Extract the (x, y) coordinate from the center of the cell holding the provided text.  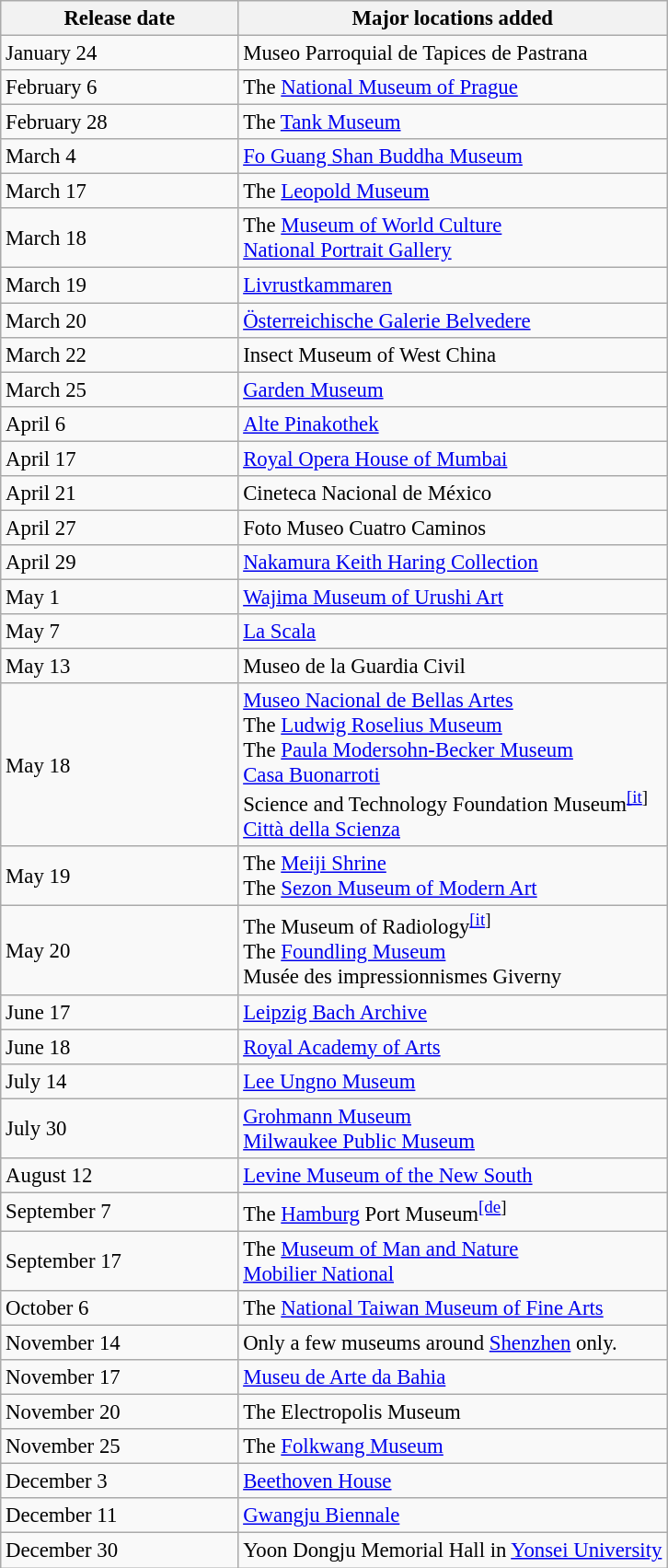
Alte Pinakothek (453, 424)
February 28 (120, 122)
The National Museum of Prague (453, 87)
Royal Opera House of Mumbai (453, 459)
June 17 (120, 1012)
Fo Guang Shan Buddha Museum (453, 157)
Release date (120, 18)
La Scala (453, 632)
May 1 (120, 597)
The Hamburg Port Museum[de] (453, 1212)
Only a few museums around Shenzhen only. (453, 1343)
December 3 (120, 1481)
November 25 (120, 1446)
The Museum of Man and Nature Mobilier National (453, 1261)
October 6 (120, 1308)
May 7 (120, 632)
December 30 (120, 1551)
April 17 (120, 459)
November 20 (120, 1412)
Beethoven House (453, 1481)
Insect Museum of West China (453, 354)
Grohmann Museum Milwaukee Public Museum (453, 1129)
March 17 (120, 192)
June 18 (120, 1047)
April 21 (120, 494)
The Tank Museum (453, 122)
Livrustkammaren (453, 285)
Österreichische Galerie Belvedere (453, 320)
The Museum of Radiology[it] The Foundling Museum Musée des impressionnismes Giverny (453, 950)
Royal Academy of Arts (453, 1047)
Wajima Museum of Urushi Art (453, 597)
Cineteca Nacional de México (453, 494)
April 6 (120, 424)
November 17 (120, 1377)
September 7 (120, 1212)
November 14 (120, 1343)
April 29 (120, 563)
July 14 (120, 1081)
Leipzig Bach Archive (453, 1012)
March 25 (120, 389)
February 6 (120, 87)
Yoon Dongju Memorial Hall in Yonsei University (453, 1551)
May 20 (120, 950)
The Leopold Museum (453, 192)
May 18 (120, 764)
Lee Ungno Museum (453, 1081)
May 13 (120, 667)
July 30 (120, 1129)
Museo Parroquial de Tapices de Pastrana (453, 53)
Museu de Arte da Bahia (453, 1377)
The Museum of World Culture National Portrait Gallery (453, 238)
Foto Museo Cuatro Caminos (453, 528)
The Meiji Shrine The Sezon Museum of Modern Art (453, 877)
Nakamura Keith Haring Collection (453, 563)
January 24 (120, 53)
March 20 (120, 320)
The Electropolis Museum (453, 1412)
April 27 (120, 528)
Garden Museum (453, 389)
Museo de la Guardia Civil (453, 667)
The Folkwang Museum (453, 1446)
Levine Museum of the New South (453, 1176)
March 19 (120, 285)
March 22 (120, 354)
Major locations added (453, 18)
The National Taiwan Museum of Fine Arts (453, 1308)
September 17 (120, 1261)
March 4 (120, 157)
December 11 (120, 1516)
May 19 (120, 877)
August 12 (120, 1176)
March 18 (120, 238)
Gwangju Biennale (453, 1516)
